Return the (x, y) coordinate for the center point of the cell that contains the specified text.  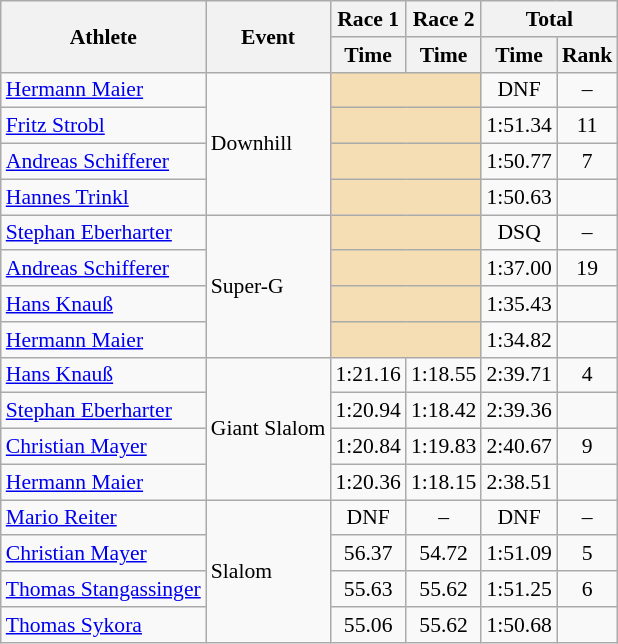
Rank (588, 55)
1:50.77 (518, 162)
Super-G (268, 286)
1:51.25 (518, 589)
Athlete (104, 36)
Thomas Sykora (104, 625)
Race 1 (368, 19)
Fritz Strobl (104, 126)
1:20.84 (368, 447)
1:19.83 (444, 447)
5 (588, 554)
56.37 (368, 554)
Slalom (268, 571)
1:37.00 (518, 269)
2:38.51 (518, 482)
Hannes Trinkl (104, 197)
DSQ (518, 233)
9 (588, 447)
1:18.15 (444, 482)
19 (588, 269)
Thomas Stangassinger (104, 589)
1:20.94 (368, 411)
6 (588, 589)
1:51.34 (518, 126)
7 (588, 162)
1:18.42 (444, 411)
1:50.63 (518, 197)
1:35.43 (518, 304)
1:20.36 (368, 482)
1:18.55 (444, 375)
1:21.16 (368, 375)
1:34.82 (518, 340)
1:51.09 (518, 554)
2:39.71 (518, 375)
11 (588, 126)
Total (549, 19)
2:40.67 (518, 447)
Race 2 (444, 19)
Mario Reiter (104, 518)
54.72 (444, 554)
Event (268, 36)
2:39.36 (518, 411)
Downhill (268, 143)
4 (588, 375)
55.63 (368, 589)
Giant Slalom (268, 428)
1:50.68 (518, 625)
55.06 (368, 625)
